Find where the given text appears and provide that cell's center as [x, y] coordinate. 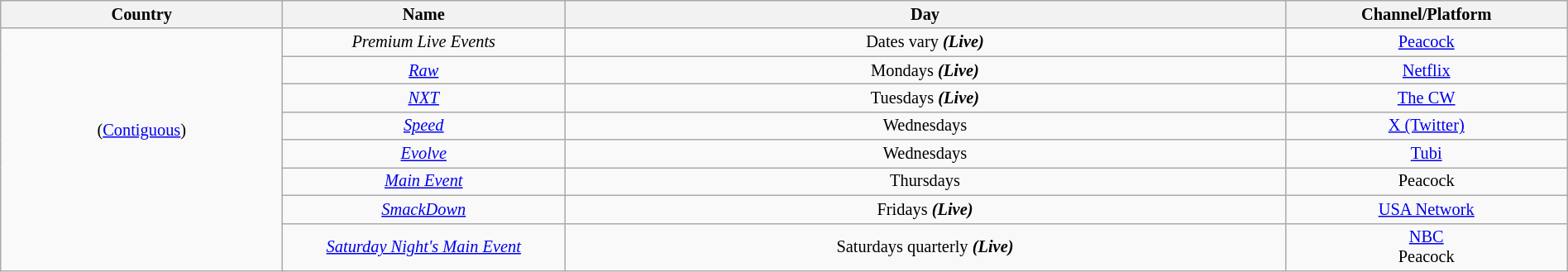
X (Twitter) [1426, 126]
Dates vary (Live) [925, 42]
Saturdays quarterly (Live) [925, 247]
Mondays (Live) [925, 70]
Raw [423, 70]
Day [925, 14]
Name [423, 14]
NBCPeacock [1426, 247]
NXT [423, 98]
Saturday Night's Main Event [423, 247]
Netflix [1426, 70]
The CW [1426, 98]
Channel/Platform [1426, 14]
Main Event [423, 181]
USA Network [1426, 209]
Premium Live Events [423, 42]
(Contiguous) [142, 149]
Tuesdays (Live) [925, 98]
Thursdays [925, 181]
SmackDown [423, 209]
Country [142, 14]
Speed [423, 126]
Fridays (Live) [925, 209]
Tubi [1426, 154]
Evolve [423, 154]
